Pinpoint the cell where the given text exists, returning its (X, Y) midpoint coordinate. 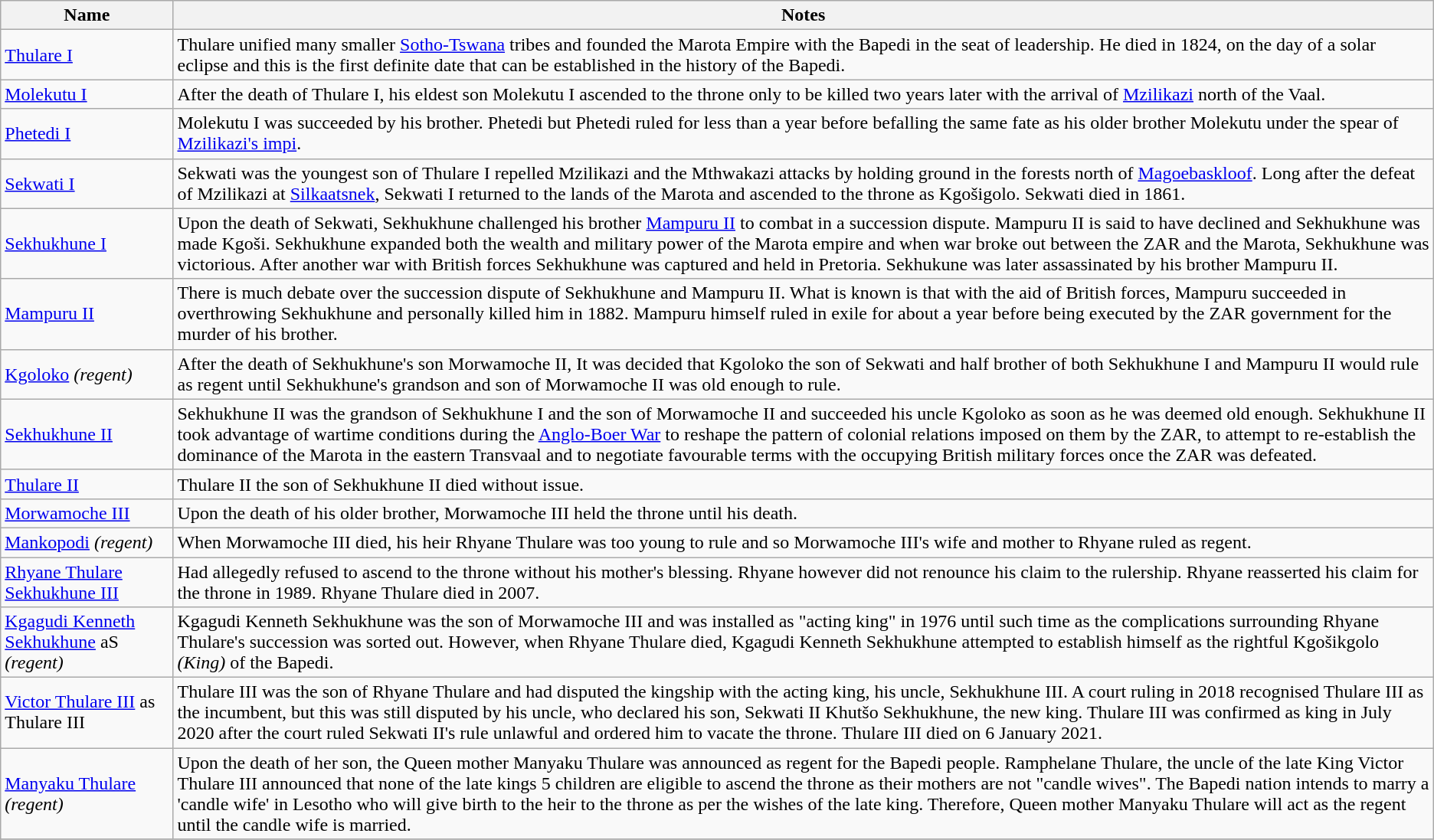
When Morwamoche III died, his heir Rhyane Thulare was too young to rule and so Morwamoche III's wife and mother to Rhyane ruled as regent. (803, 542)
Sekwati I (87, 184)
Morwamoche III (87, 513)
Molekutu I (87, 94)
Upon the death of his older brother, Morwamoche III held the throne until his death. (803, 513)
Thulare II the son of Sekhukhune II died without issue. (803, 484)
Sekhukhune I (87, 244)
Victor Thulare III as Thulare III (87, 713)
Kgoloko (regent) (87, 374)
Kgagudi Kenneth Sekhukhune aS (regent) (87, 642)
Thulare I (87, 55)
Mampuru II (87, 314)
Mankopodi (regent) (87, 542)
Phetedi I (87, 133)
Sekhukhune II (87, 434)
Name (87, 15)
Notes (803, 15)
Manyaku Thulare (regent) (87, 793)
Rhyane Thulare Sekhukhune III (87, 582)
Thulare II (87, 484)
